Scan for the cell matching the given text and deliver its (x, y) coordinate at center. 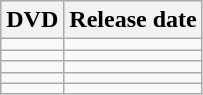
Release date (133, 20)
DVD (32, 20)
